Detect which cell encompasses the target text, then output its (x, y) center coordinate. 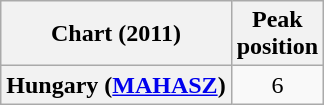
6 (277, 85)
Peakposition (277, 34)
Hungary (MAHASZ) (116, 85)
Chart (2011) (116, 34)
